Locate the cell with the specified text and output its [x, y] center coordinate. 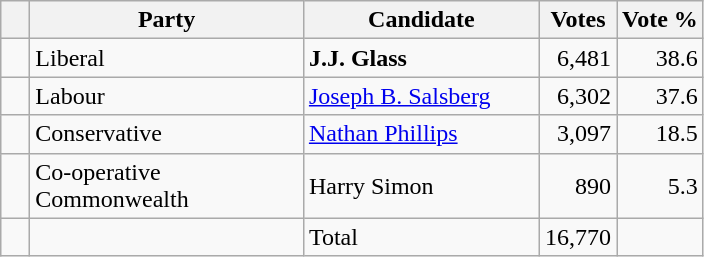
Vote % [660, 20]
37.6 [660, 96]
16,770 [578, 237]
3,097 [578, 134]
Total [421, 237]
890 [578, 186]
Conservative [167, 134]
Nathan Phillips [421, 134]
6,302 [578, 96]
Candidate [421, 20]
J.J. Glass [421, 58]
Liberal [167, 58]
Party [167, 20]
Co-operative Commonwealth [167, 186]
5.3 [660, 186]
Joseph B. Salsberg [421, 96]
Votes [578, 20]
Harry Simon [421, 186]
38.6 [660, 58]
Labour [167, 96]
18.5 [660, 134]
6,481 [578, 58]
